Return (X, Y) of the center of cell containing provided text 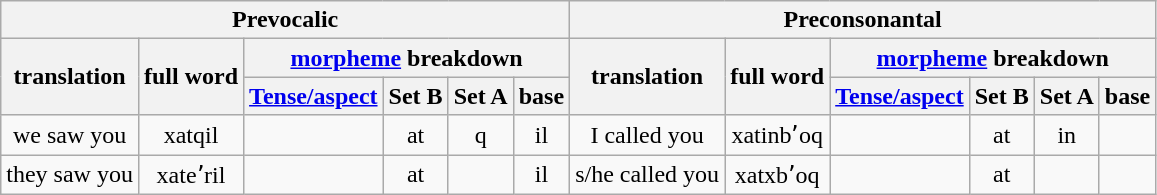
Prevocalic (286, 20)
they saw you (70, 174)
s/he called you (648, 174)
Preconsonantal (863, 20)
I called you (648, 135)
xatinbʼoq (778, 135)
xatxbʼoq (778, 174)
we saw you (70, 135)
in (1066, 135)
xateʼril (190, 174)
xatqil (190, 135)
q (480, 135)
